Find where the given text appears and provide that cell's center as [X, Y] coordinate. 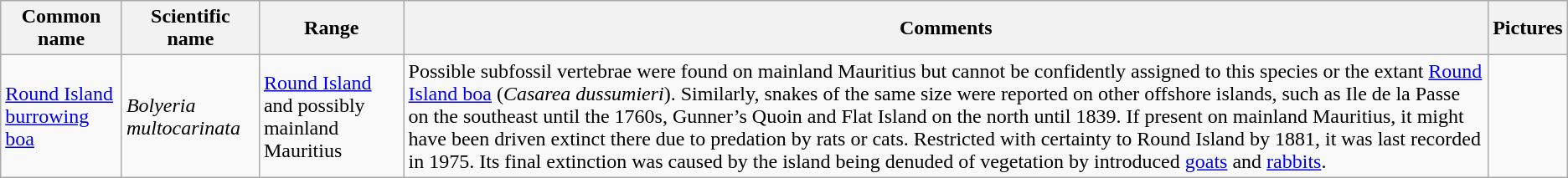
Common name [62, 28]
Comments [946, 28]
Round Island burrowing boa [62, 116]
Round Island and possibly mainland Mauritius [332, 116]
Range [332, 28]
Bolyeria multocarinata [190, 116]
Pictures [1528, 28]
Scientific name [190, 28]
